Output the (x, y) coordinate of the center of the cell containing the given text.  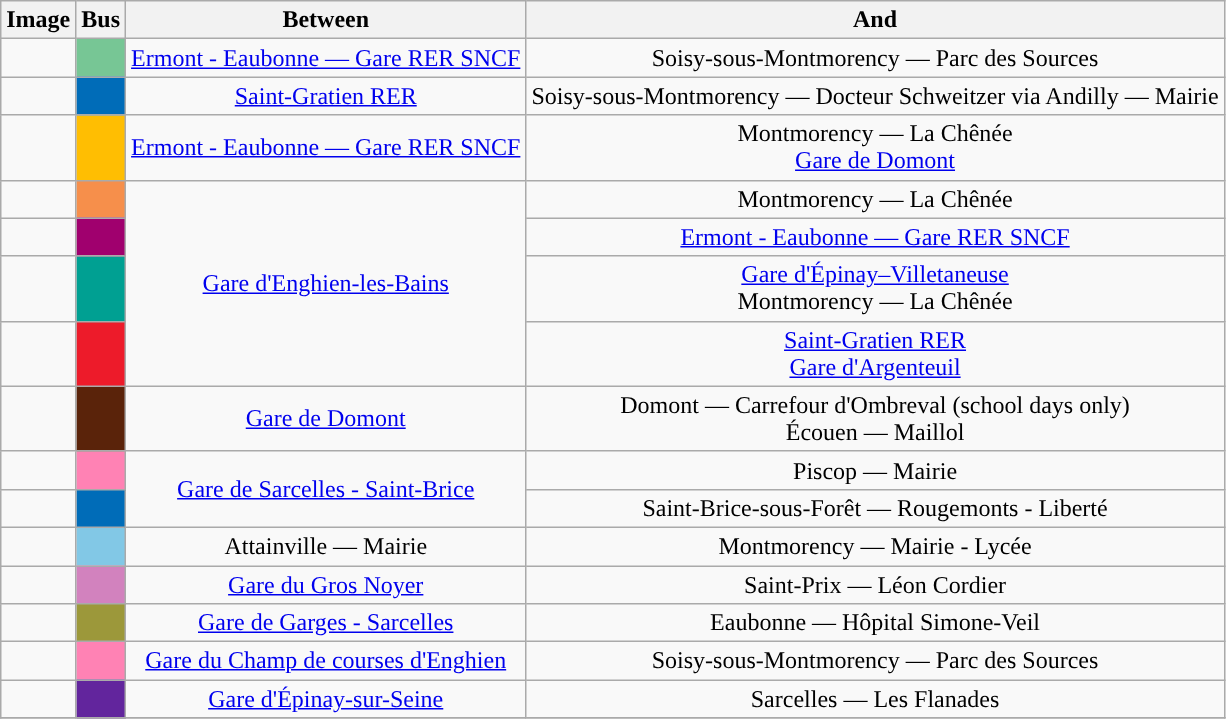
Gare de Domont (326, 418)
Attainville — Mairie (326, 546)
Saint-Brice-sous-Forêt — Rougemonts - Liberté (875, 508)
Saint-Prix — Léon Cordier (875, 585)
Soisy-sous-Montmorency — Docteur Schweitzer via Andilly — Mairie (875, 96)
Sarcelles — Les Flanades (875, 699)
Montmorency — Mairie - Lycée (875, 546)
Saint-Gratien RERGare d'Argenteuil (875, 354)
Between (326, 20)
Piscop — Mairie (875, 470)
And (875, 20)
Gare de Garges - Sarcelles (326, 623)
Eaubonne — Hôpital Simone-Veil (875, 623)
Gare du Champ de courses d'Enghien (326, 661)
Montmorency — La ChênéeGare de Domont (875, 148)
Montmorency — La Chênée (875, 199)
Domont — Carrefour d'Ombreval (school days only)Écouen — Maillol (875, 418)
Image (38, 20)
Gare de Sarcelles - Saint-Brice (326, 489)
Saint-Gratien RER (326, 96)
Bus (101, 20)
Gare du Gros Noyer (326, 585)
Gare d'Épinay–VilletaneuseMontmorency — La Chênée (875, 288)
Gare d'Enghien-les-Bains (326, 283)
Gare d'Épinay-sur-Seine (326, 699)
